Return the (x, y) coordinate for the center point of the cell that contains the specified text.  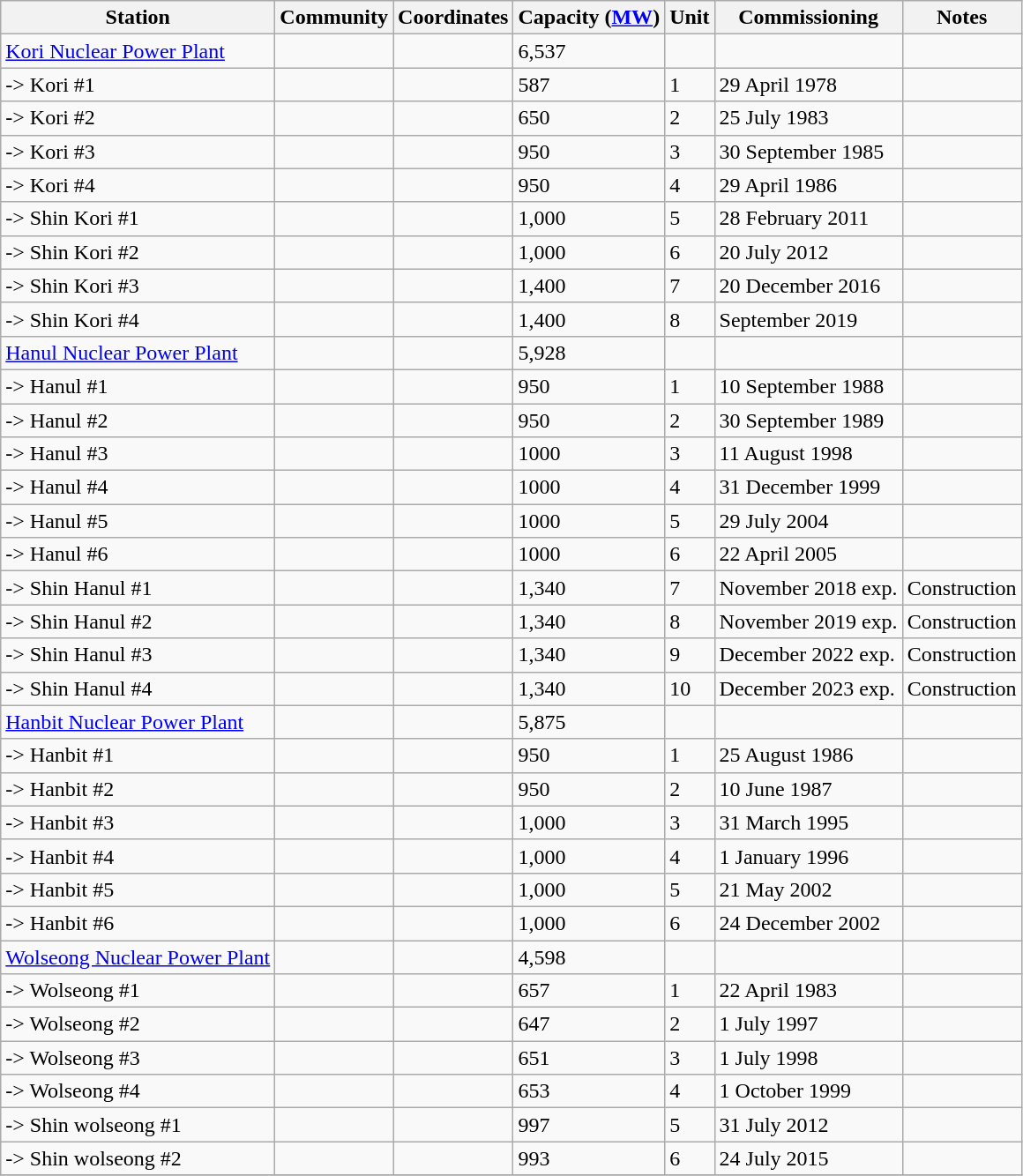
24 December 2002 (808, 923)
Station (138, 18)
Capacity (MW) (589, 18)
-> Shin Kori #1 (138, 219)
10 (690, 688)
28 February 2011 (808, 219)
993 (589, 1158)
-> Hanul #3 (138, 454)
-> Shin Kori #3 (138, 286)
-> Hanul #4 (138, 488)
-> Shin wolseong #2 (138, 1158)
-> Shin Kori #2 (138, 252)
November 2019 exp. (808, 621)
587 (589, 85)
-> Shin Hanul #4 (138, 688)
-> Hanul #5 (138, 521)
Commissioning (808, 18)
25 July 1983 (808, 118)
20 July 2012 (808, 252)
Community (334, 18)
10 June 1987 (808, 789)
Notes (961, 18)
-> Hanul #1 (138, 386)
4,598 (589, 956)
-> Wolseong #2 (138, 1024)
-> Hanbit #2 (138, 789)
653 (589, 1091)
-> Hanbit #6 (138, 923)
Wolseong Nuclear Power Plant (138, 956)
650 (589, 118)
-> Shin Hanul #1 (138, 588)
1 October 1999 (808, 1091)
22 April 2005 (808, 555)
25 August 1986 (808, 755)
29 July 2004 (808, 521)
30 September 1989 (808, 421)
21 May 2002 (808, 889)
6,537 (589, 51)
31 March 1995 (808, 822)
-> Hanul #6 (138, 555)
29 April 1978 (808, 85)
-> Shin Hanul #3 (138, 655)
-> Hanbit #1 (138, 755)
Kori Nuclear Power Plant (138, 51)
November 2018 exp. (808, 588)
-> Kori #4 (138, 185)
1 July 1998 (808, 1058)
September 2019 (808, 319)
Hanbit Nuclear Power Plant (138, 722)
657 (589, 991)
5,928 (589, 353)
997 (589, 1125)
-> Hanul #2 (138, 421)
Unit (690, 18)
-> Hanbit #3 (138, 822)
-> Wolseong #3 (138, 1058)
-> Wolseong #1 (138, 991)
30 September 1985 (808, 152)
22 April 1983 (808, 991)
-> Wolseong #4 (138, 1091)
Coordinates (453, 18)
24 July 2015 (808, 1158)
9 (690, 655)
December 2022 exp. (808, 655)
29 April 1986 (808, 185)
31 December 1999 (808, 488)
-> Shin Hanul #2 (138, 621)
-> Hanbit #5 (138, 889)
-> Kori #3 (138, 152)
651 (589, 1058)
20 December 2016 (808, 286)
December 2023 exp. (808, 688)
647 (589, 1024)
-> Kori #1 (138, 85)
-> Shin wolseong #1 (138, 1125)
10 September 1988 (808, 386)
-> Shin Kori #4 (138, 319)
-> Kori #2 (138, 118)
-> Hanbit #4 (138, 856)
Hanul Nuclear Power Plant (138, 353)
1 January 1996 (808, 856)
11 August 1998 (808, 454)
1 July 1997 (808, 1024)
5,875 (589, 722)
31 July 2012 (808, 1125)
